Search for the cell housing the specified text and yield its (X, Y) center coordinate. 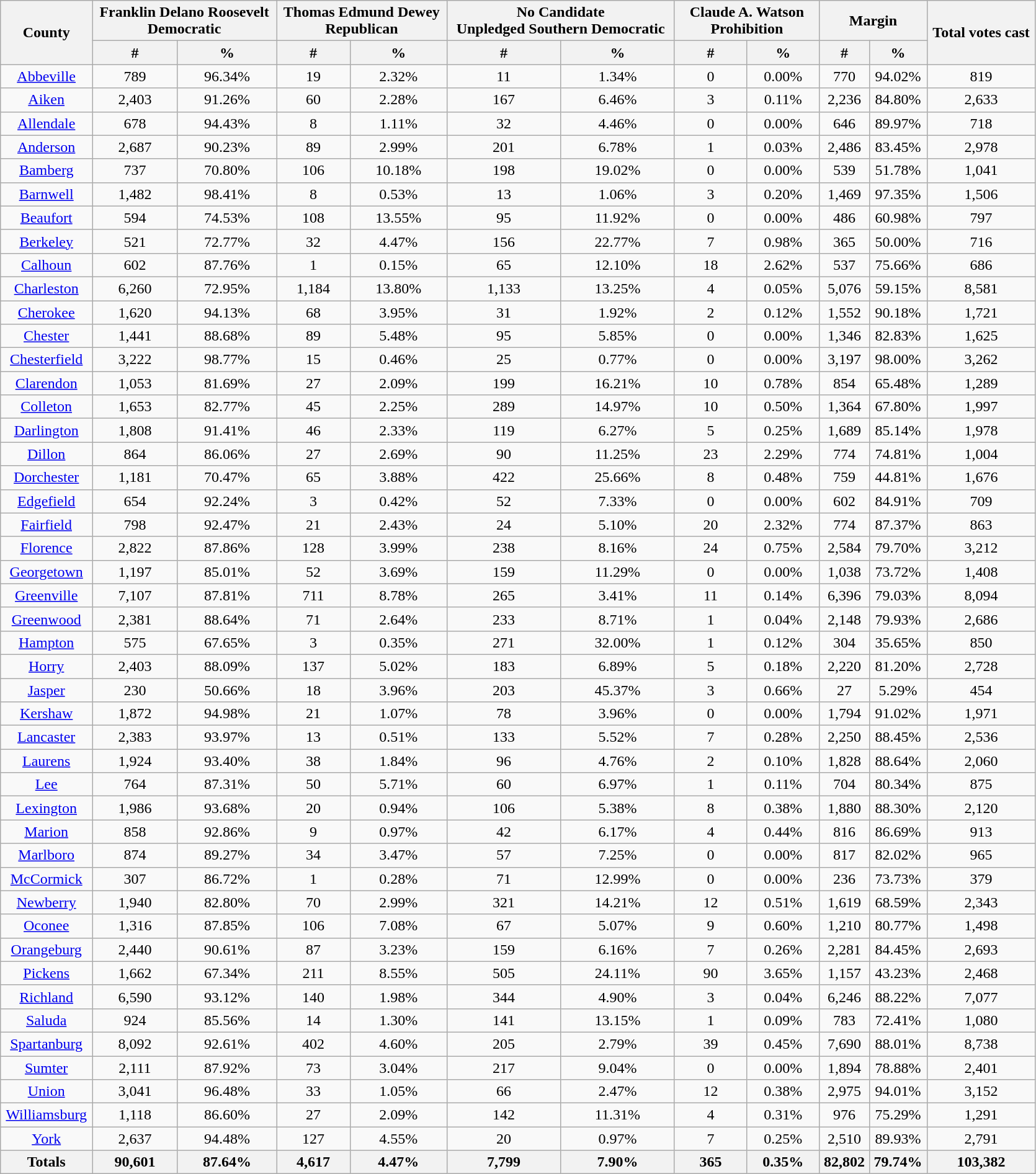
5.71% (399, 785)
1.98% (399, 997)
43.23% (898, 973)
91.02% (898, 714)
Beaufort (47, 218)
1.06% (618, 194)
1.92% (618, 312)
875 (981, 785)
Lee (47, 785)
87.31% (227, 785)
3.69% (399, 572)
704 (844, 785)
73.73% (898, 879)
Greenwood (47, 619)
1,197 (135, 572)
Margin (873, 21)
60.98% (898, 218)
93.12% (227, 997)
1,498 (981, 926)
2,822 (135, 548)
89.27% (227, 855)
0.44% (783, 832)
183 (504, 666)
93.68% (227, 808)
0.46% (399, 360)
Newberry (47, 902)
913 (981, 832)
7.33% (618, 501)
167 (504, 100)
98.00% (898, 360)
2.25% (399, 407)
8,092 (135, 1044)
1,041 (981, 171)
3,197 (844, 360)
94.98% (227, 714)
1,620 (135, 312)
686 (981, 265)
3.99% (399, 548)
133 (504, 737)
82.77% (227, 407)
1,316 (135, 926)
816 (844, 832)
1,662 (135, 973)
1,689 (844, 430)
3.95% (399, 312)
0.14% (783, 595)
96.34% (227, 76)
0.78% (783, 383)
8.78% (399, 595)
2,148 (844, 619)
1,038 (844, 572)
79.74% (898, 1162)
Pickens (47, 973)
3.47% (399, 855)
289 (504, 407)
Abbeville (47, 76)
Claude A. WatsonProhibition (747, 21)
108 (314, 218)
57 (504, 855)
Totals (47, 1162)
142 (504, 1115)
4,617 (314, 1162)
96 (504, 761)
46 (314, 430)
1,808 (135, 430)
78.88% (898, 1067)
0.18% (783, 666)
McCormick (47, 879)
1,053 (135, 383)
94.02% (898, 76)
265 (504, 595)
75.29% (898, 1115)
422 (504, 478)
783 (844, 1020)
24.11% (618, 973)
31 (504, 312)
79.93% (898, 619)
850 (981, 643)
12.10% (618, 265)
128 (314, 548)
59.15% (898, 288)
7,107 (135, 595)
211 (314, 973)
238 (504, 548)
Lexington (47, 808)
874 (135, 855)
137 (314, 666)
198 (504, 171)
0.60% (783, 926)
2,686 (981, 619)
8,581 (981, 288)
236 (844, 879)
97.35% (898, 194)
Charleston (47, 288)
0.26% (783, 949)
854 (844, 383)
819 (981, 76)
1,364 (844, 407)
1.84% (399, 761)
2.33% (399, 430)
199 (504, 383)
87.64% (227, 1162)
90,601 (135, 1162)
79.70% (898, 548)
5.29% (898, 690)
9.04% (618, 1067)
7.25% (618, 855)
85.56% (227, 1020)
Total votes cast (981, 32)
1,872 (135, 714)
0.98% (783, 241)
65.48% (898, 383)
2,791 (981, 1139)
0.42% (399, 501)
2,468 (981, 973)
6,246 (844, 997)
Aiken (47, 100)
91.41% (227, 430)
80.77% (898, 926)
5,076 (844, 288)
1,971 (981, 714)
1.05% (399, 1092)
Oconee (47, 926)
3.23% (399, 949)
2,343 (981, 902)
711 (314, 595)
1,978 (981, 430)
87.85% (227, 926)
789 (135, 76)
Marlboro (47, 855)
19.02% (618, 171)
Williamsburg (47, 1115)
759 (844, 478)
797 (981, 218)
94.48% (227, 1139)
23 (711, 454)
84.45% (898, 949)
Bamberg (47, 171)
1,676 (981, 478)
2.28% (399, 100)
67.34% (227, 973)
119 (504, 430)
201 (504, 147)
2.62% (783, 265)
4.46% (618, 123)
11.31% (618, 1115)
1,441 (135, 336)
89.97% (898, 123)
6.46% (618, 100)
93.97% (227, 737)
50 (314, 785)
98.41% (227, 194)
Hampton (47, 643)
0.09% (783, 1020)
2,281 (844, 949)
1,482 (135, 194)
537 (844, 265)
82.83% (898, 336)
45 (314, 407)
98.77% (227, 360)
2,693 (981, 949)
25.66% (618, 478)
81.20% (898, 666)
44.81% (898, 478)
539 (844, 171)
13.25% (618, 288)
72.95% (227, 288)
230 (135, 690)
1,924 (135, 761)
1,346 (844, 336)
Lancaster (47, 737)
Florence (47, 548)
1,552 (844, 312)
14 (314, 1020)
72.41% (898, 1020)
1,794 (844, 714)
737 (135, 171)
90.23% (227, 147)
14.97% (618, 407)
Dillon (47, 454)
0.75% (783, 548)
13.55% (399, 218)
Calhoun (47, 265)
No CandidateUnpledged Southern Democratic (561, 21)
1,997 (981, 407)
0.48% (783, 478)
1,210 (844, 926)
Edgefield (47, 501)
1,289 (981, 383)
92.24% (227, 501)
7,077 (981, 997)
Colleton (47, 407)
575 (135, 643)
8.16% (618, 548)
2,687 (135, 147)
770 (844, 76)
2,236 (844, 100)
11.92% (618, 218)
82,802 (844, 1162)
73.72% (898, 572)
Clarendon (47, 383)
67.80% (898, 407)
14.21% (618, 902)
67 (504, 926)
7.08% (399, 926)
0.31% (783, 1115)
16.21% (618, 383)
2.29% (783, 454)
2,978 (981, 147)
7.90% (618, 1162)
2,120 (981, 808)
965 (981, 855)
1,157 (844, 973)
13.80% (399, 288)
1,828 (844, 761)
156 (504, 241)
3,262 (981, 360)
0.66% (783, 690)
Richland (47, 997)
1,133 (504, 288)
22.77% (618, 241)
6,260 (135, 288)
5.85% (618, 336)
1.11% (399, 123)
718 (981, 123)
6.16% (618, 949)
379 (981, 879)
1,625 (981, 336)
94.01% (898, 1092)
Marion (47, 832)
3.65% (783, 973)
85.14% (898, 430)
976 (844, 1115)
594 (135, 218)
Sumter (47, 1067)
5.02% (399, 666)
74.81% (898, 454)
84.80% (898, 100)
50.00% (898, 241)
1.30% (399, 1020)
Laurens (47, 761)
70.47% (227, 478)
1.34% (618, 76)
2,637 (135, 1139)
233 (504, 619)
141 (504, 1020)
1,469 (844, 194)
12.99% (618, 879)
2.47% (618, 1092)
2.69% (399, 454)
92.86% (227, 832)
1,986 (135, 808)
94.13% (227, 312)
863 (981, 525)
78 (504, 714)
1,004 (981, 454)
87.92% (227, 1067)
3.04% (399, 1067)
Orangeburg (47, 949)
80.34% (898, 785)
5.48% (399, 336)
35.65% (898, 643)
103,382 (981, 1162)
87.76% (227, 265)
764 (135, 785)
140 (314, 997)
486 (844, 218)
2.43% (399, 525)
454 (981, 690)
3.88% (399, 478)
8.55% (399, 973)
38 (314, 761)
Chester (47, 336)
304 (844, 643)
90.61% (227, 949)
York (47, 1139)
Berkeley (47, 241)
94.43% (227, 123)
81.69% (227, 383)
3,212 (981, 548)
74.53% (227, 218)
0.94% (399, 808)
8,738 (981, 1044)
2.79% (618, 1044)
402 (314, 1044)
1,653 (135, 407)
92.47% (227, 525)
Greenville (47, 595)
11.25% (618, 454)
2,486 (844, 147)
92.61% (227, 1044)
1,506 (981, 194)
2,381 (135, 619)
88.09% (227, 666)
Fairfield (47, 525)
82.80% (227, 902)
39 (711, 1044)
521 (135, 241)
Cherokee (47, 312)
5.07% (618, 926)
127 (314, 1139)
7,799 (504, 1162)
1,721 (981, 312)
1,408 (981, 572)
4.76% (618, 761)
1.07% (399, 714)
0.50% (783, 407)
0.20% (783, 194)
County (47, 32)
5.38% (618, 808)
0.15% (399, 265)
88.30% (898, 808)
1,291 (981, 1115)
Chesterfield (47, 360)
2,584 (844, 548)
1,619 (844, 902)
858 (135, 832)
Saluda (47, 1020)
67.65% (227, 643)
505 (504, 973)
86.72% (227, 879)
2,401 (981, 1067)
864 (135, 454)
2,060 (981, 761)
654 (135, 501)
0.03% (783, 147)
88.45% (898, 737)
87.86% (227, 548)
2,510 (844, 1139)
Allendale (47, 123)
Jasper (47, 690)
1,181 (135, 478)
13.15% (618, 1020)
6.89% (618, 666)
2,728 (981, 666)
2,111 (135, 1067)
32.00% (618, 643)
8,094 (981, 595)
Georgetown (47, 572)
5.52% (618, 737)
271 (504, 643)
2,220 (844, 666)
307 (135, 879)
Union (47, 1092)
1,940 (135, 902)
89.93% (898, 1139)
66 (504, 1092)
817 (844, 855)
5.10% (618, 525)
82.02% (898, 855)
25 (504, 360)
2.64% (399, 619)
19 (314, 76)
716 (981, 241)
50.66% (227, 690)
2,633 (981, 100)
Spartanburg (47, 1044)
Thomas Edmund DeweyRepublican (362, 21)
88.68% (227, 336)
Anderson (47, 147)
84.91% (898, 501)
2,250 (844, 737)
1,184 (314, 288)
34 (314, 855)
72.77% (227, 241)
924 (135, 1020)
4.60% (399, 1044)
88.22% (898, 997)
2,440 (135, 949)
Barnwell (47, 194)
6,590 (135, 997)
6.78% (618, 147)
1,118 (135, 1115)
217 (504, 1067)
1,894 (844, 1067)
0.53% (399, 194)
6,396 (844, 595)
Dorchester (47, 478)
6.17% (618, 832)
1,880 (844, 808)
Darlington (47, 430)
344 (504, 997)
85.01% (227, 572)
86.60% (227, 1115)
87 (314, 949)
2,383 (135, 737)
75.66% (898, 265)
51.78% (898, 171)
90.18% (898, 312)
68.59% (898, 902)
1,080 (981, 1020)
4.55% (399, 1139)
88.01% (898, 1044)
203 (504, 690)
33 (314, 1092)
4.90% (618, 997)
87.37% (898, 525)
91.26% (227, 100)
11.29% (618, 572)
7,690 (844, 1044)
68 (314, 312)
3.41% (618, 595)
93.40% (227, 761)
Horry (47, 666)
15 (314, 360)
0.45% (783, 1044)
79.03% (898, 595)
0.05% (783, 288)
798 (135, 525)
96.48% (227, 1092)
6.27% (618, 430)
0.77% (618, 360)
86.06% (227, 454)
70.80% (227, 171)
646 (844, 123)
70 (314, 902)
86.69% (898, 832)
678 (135, 123)
2,975 (844, 1092)
3,041 (135, 1092)
205 (504, 1044)
45.37% (618, 690)
0.10% (783, 761)
Franklin Delano RooseveltDemocratic (185, 21)
321 (504, 902)
Kershaw (47, 714)
83.45% (898, 147)
8.71% (618, 619)
42 (504, 832)
6.97% (618, 785)
10.18% (399, 171)
3,152 (981, 1092)
709 (981, 501)
73 (314, 1067)
2,536 (981, 737)
3,222 (135, 360)
87.81% (227, 595)
